From the cell containing the given text, extract its center point as [X, Y] coordinate. 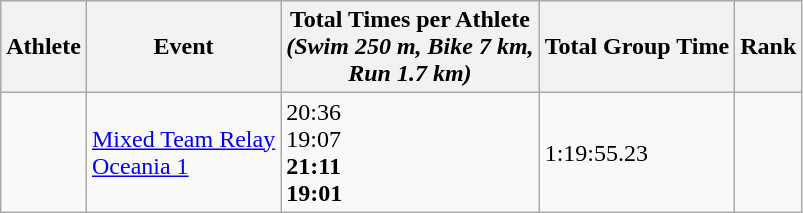
Event [183, 47]
Rank [768, 47]
20:3619:0721:1119:01 [410, 152]
Total Times per Athlete (Swim 250 m, Bike 7 km, Run 1.7 km) [410, 47]
Athlete [44, 47]
Mixed Team Relay Oceania 1 [183, 152]
1:19:55.23 [637, 152]
Total Group Time [637, 47]
